Search for the cell housing the specified text and yield its [x, y] center coordinate. 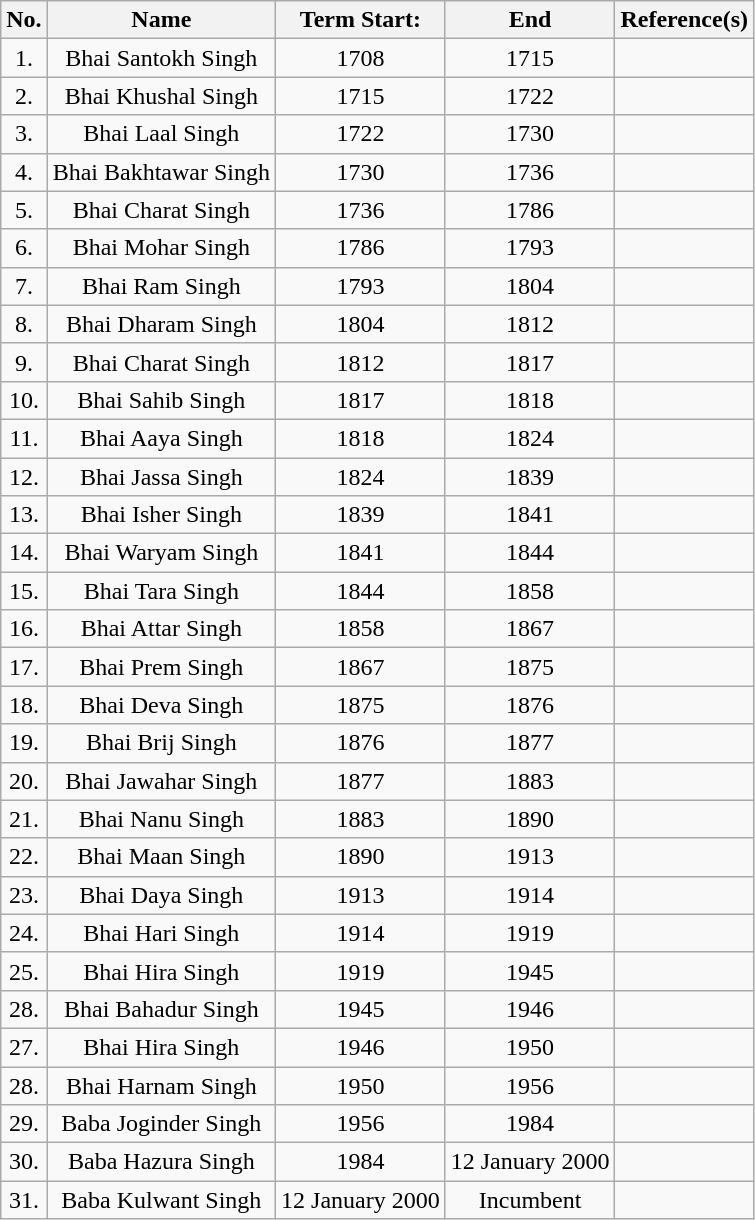
1708 [361, 58]
27. [24, 1047]
Bhai Nanu Singh [161, 819]
1. [24, 58]
Name [161, 20]
Bhai Ram Singh [161, 286]
Incumbent [530, 1200]
Bhai Tara Singh [161, 591]
Baba Kulwant Singh [161, 1200]
18. [24, 705]
Baba Joginder Singh [161, 1124]
Bhai Isher Singh [161, 515]
30. [24, 1162]
13. [24, 515]
24. [24, 933]
End [530, 20]
15. [24, 591]
Bhai Santokh Singh [161, 58]
8. [24, 324]
Bhai Jawahar Singh [161, 781]
Bhai Mohar Singh [161, 248]
Bhai Prem Singh [161, 667]
11. [24, 438]
2. [24, 96]
21. [24, 819]
Reference(s) [684, 20]
Baba Hazura Singh [161, 1162]
Bhai Laal Singh [161, 134]
Bhai Aaya Singh [161, 438]
Bhai Daya Singh [161, 895]
16. [24, 629]
12. [24, 477]
17. [24, 667]
14. [24, 553]
Bhai Harnam Singh [161, 1085]
31. [24, 1200]
Bhai Hari Singh [161, 933]
7. [24, 286]
Bhai Sahib Singh [161, 400]
Bhai Bahadur Singh [161, 1009]
Bhai Brij Singh [161, 743]
Bhai Dharam Singh [161, 324]
No. [24, 20]
Bhai Attar Singh [161, 629]
Bhai Khushal Singh [161, 96]
29. [24, 1124]
Bhai Waryam Singh [161, 553]
Bhai Deva Singh [161, 705]
22. [24, 857]
9. [24, 362]
3. [24, 134]
4. [24, 172]
20. [24, 781]
5. [24, 210]
Term Start: [361, 20]
19. [24, 743]
23. [24, 895]
25. [24, 971]
Bhai Bakhtawar Singh [161, 172]
6. [24, 248]
Bhai Jassa Singh [161, 477]
Bhai Maan Singh [161, 857]
10. [24, 400]
